Determine the (X, Y) coordinate at the center of the cell enclosing the given text.  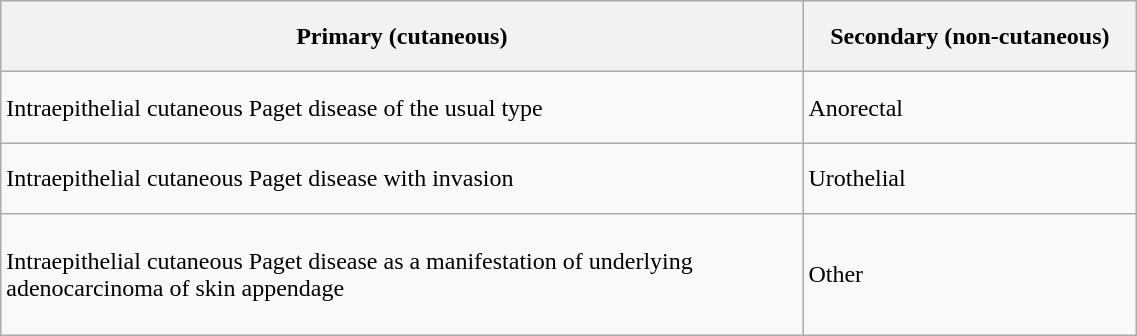
Primary (cutaneous) (402, 36)
Anorectal (970, 108)
Intraepithelial cutaneous Paget disease as a manifestation of underlyingadenocarcinoma of skin appendage (402, 274)
Secondary (non-cutaneous) (970, 36)
Other (970, 274)
Intraepithelial cutaneous Paget disease with invasion (402, 178)
Intraepithelial cutaneous Paget disease of the usual type (402, 108)
Urothelial (970, 178)
